Identify which cell holds the provided text, then report its (X, Y) central coordinate. 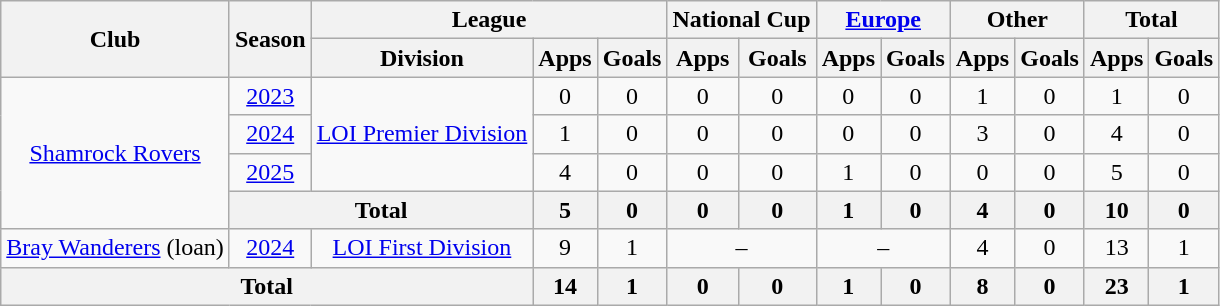
14 (565, 286)
8 (982, 286)
13 (1116, 248)
9 (565, 248)
10 (1116, 210)
LOI Premier Division (422, 134)
2023 (270, 96)
Division (422, 58)
Club (116, 39)
Other (1017, 20)
Season (270, 39)
LOI First Division (422, 248)
Bray Wanderers (loan) (116, 248)
2025 (270, 172)
Shamrock Rovers (116, 153)
League (489, 20)
Europe (883, 20)
National Cup (742, 20)
3 (982, 134)
23 (1116, 286)
